Extract the (X, Y) coordinate from the center of the cell holding the provided text.  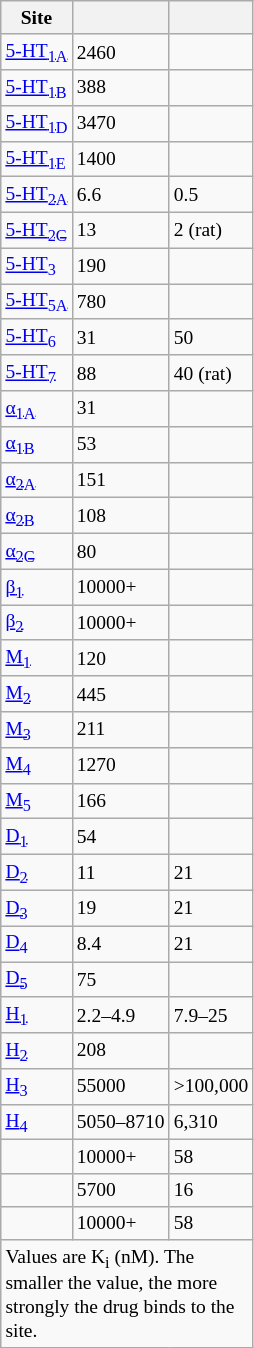
0.5 (211, 195)
50 (211, 337)
5-HT1D (36, 123)
Values are Ki (nM). The smaller the value, the more strongly the drug binds to the site. (127, 1294)
H1 (36, 1015)
5-HT2C (36, 230)
5-HT6 (36, 337)
D3 (36, 908)
151 (120, 480)
388 (120, 88)
190 (120, 266)
208 (120, 1051)
5-HT7 (36, 373)
55000 (120, 1087)
5700 (120, 1190)
80 (120, 551)
88 (120, 373)
120 (120, 658)
M2 (36, 694)
H4 (36, 1122)
54 (120, 837)
2.2–4.9 (120, 1015)
>100,000 (211, 1087)
13 (120, 230)
5-HT1B (36, 88)
5-HT2A (36, 195)
5050–8710 (120, 1122)
D4 (36, 944)
M3 (36, 730)
H3 (36, 1087)
8.4 (120, 944)
α1B (36, 444)
D1 (36, 837)
α1A (36, 409)
β2 (36, 623)
166 (120, 801)
5-HT3 (36, 266)
M5 (36, 801)
α2A (36, 480)
M1 (36, 658)
D2 (36, 872)
75 (120, 980)
1400 (120, 159)
2460 (120, 52)
5-HT5A (36, 302)
α2B (36, 516)
780 (120, 302)
6.6 (120, 195)
211 (120, 730)
5-HT1A (36, 52)
β1 (36, 587)
7.9–25 (211, 1015)
108 (120, 516)
α2C (36, 551)
6,310 (211, 1122)
16 (211, 1190)
Site (36, 18)
M4 (36, 765)
3470 (120, 123)
H2 (36, 1051)
D5 (36, 980)
5-HT1E (36, 159)
40 (rat) (211, 373)
1270 (120, 765)
53 (120, 444)
19 (120, 908)
445 (120, 694)
2 (rat) (211, 230)
11 (120, 872)
